Locate the cell with the specified text and output its [x, y] center coordinate. 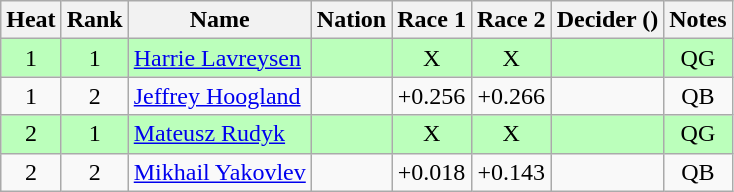
Jeffrey Hoogland [220, 96]
Mateusz Rudyk [220, 134]
Rank [94, 20]
Mikhail Yakovlev [220, 172]
Heat [31, 20]
Name [220, 20]
Notes [698, 20]
Harrie Lavreysen [220, 58]
+0.256 [432, 96]
Decider () [608, 20]
+0.266 [511, 96]
Nation [351, 20]
+0.143 [511, 172]
Race 2 [511, 20]
+0.018 [432, 172]
Race 1 [432, 20]
